Provide the (x, y) coordinate of the cell's center where the given text is located.  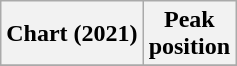
Chart (2021) (72, 34)
Peakposition (189, 34)
